Return the (x, y) coordinate for the center point of the cell that contains the specified text.  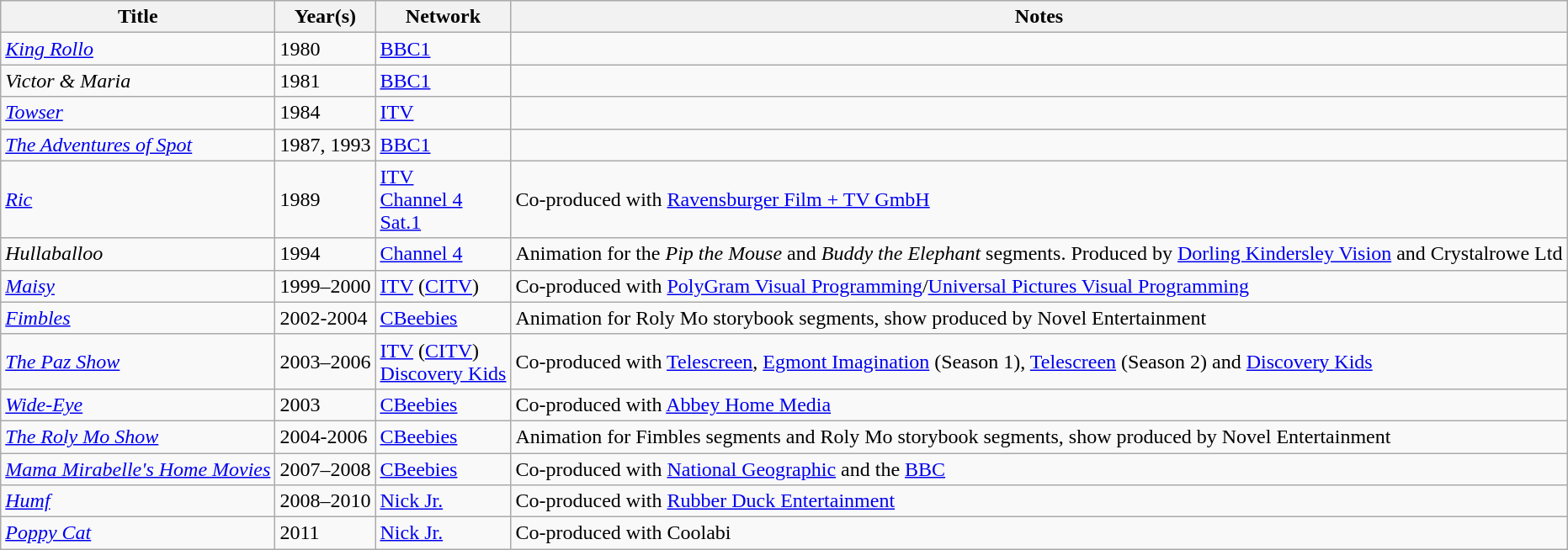
Poppy Cat (138, 533)
Maisy (138, 286)
The Adventures of Spot (138, 145)
Co-produced with Rubber Duck Entertainment (1039, 501)
Towser (138, 113)
ITV (443, 113)
Channel 4 (443, 254)
2008–2010 (325, 501)
2011 (325, 533)
Title (138, 17)
Victor & Maria (138, 81)
Mama Mirabelle's Home Movies (138, 468)
2003–2006 (325, 362)
2002-2004 (325, 318)
Co-produced with Ravensburger Film + TV GmbH (1039, 199)
Ric (138, 199)
1999–2000 (325, 286)
1987, 1993 (325, 145)
2004-2006 (325, 436)
Wide-Eye (138, 405)
Co-produced with Telescreen, Egmont Imagination (Season 1), Telescreen (Season 2) and Discovery Kids (1039, 362)
Co-produced with National Geographic and the BBC (1039, 468)
Co-produced with PolyGram Visual Programming/Universal Pictures Visual Programming (1039, 286)
1984 (325, 113)
Notes (1039, 17)
1981 (325, 81)
Fimbles (138, 318)
ITV (CITV)Discovery Kids (443, 362)
ITV (CITV) (443, 286)
Co-produced with Abbey Home Media (1039, 405)
King Rollo (138, 49)
Animation for Fimbles segments and Roly Mo storybook segments, show produced by Novel Entertainment (1039, 436)
1989 (325, 199)
2007–2008 (325, 468)
ITVChannel 4Sat.1 (443, 199)
Year(s) (325, 17)
Network (443, 17)
Animation for the Pip the Mouse and Buddy the Elephant segments. Produced by Dorling Kindersley Vision and Crystalrowe Ltd (1039, 254)
Co-produced with Coolabi (1039, 533)
Animation for Roly Mo storybook segments, show produced by Novel Entertainment (1039, 318)
1994 (325, 254)
The Paz Show (138, 362)
2003 (325, 405)
Humf (138, 501)
The Roly Mo Show (138, 436)
Hullaballoo (138, 254)
1980 (325, 49)
